Identify which cell holds the provided text, then report its (x, y) central coordinate. 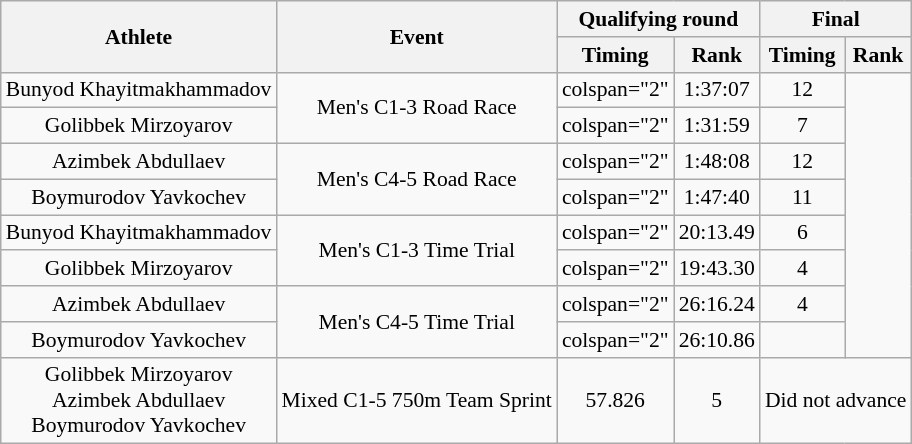
20:13.49 (717, 233)
Men's C4-5 Road Race (416, 180)
Did not advance (836, 400)
Athlete (139, 36)
5 (717, 400)
26:10.86 (717, 340)
Final (836, 19)
57.826 (616, 400)
Men's C1-3 Road Race (416, 108)
Men's C4-5 Time Trial (416, 322)
1:48:08 (717, 162)
11 (802, 197)
Qualifying round (658, 19)
7 (802, 126)
Event (416, 36)
1:37:07 (717, 90)
Men's C1-3 Time Trial (416, 250)
1:47:40 (717, 197)
19:43.30 (717, 269)
Mixed C1-5 750m Team Sprint (416, 400)
1:31:59 (717, 126)
Golibbek MirzoyarovAzimbek AbdullaevBoymurodov Yavkochev (139, 400)
26:16.24 (717, 304)
6 (802, 233)
